Pinpoint the cell where the given text exists, returning its [X, Y] midpoint coordinate. 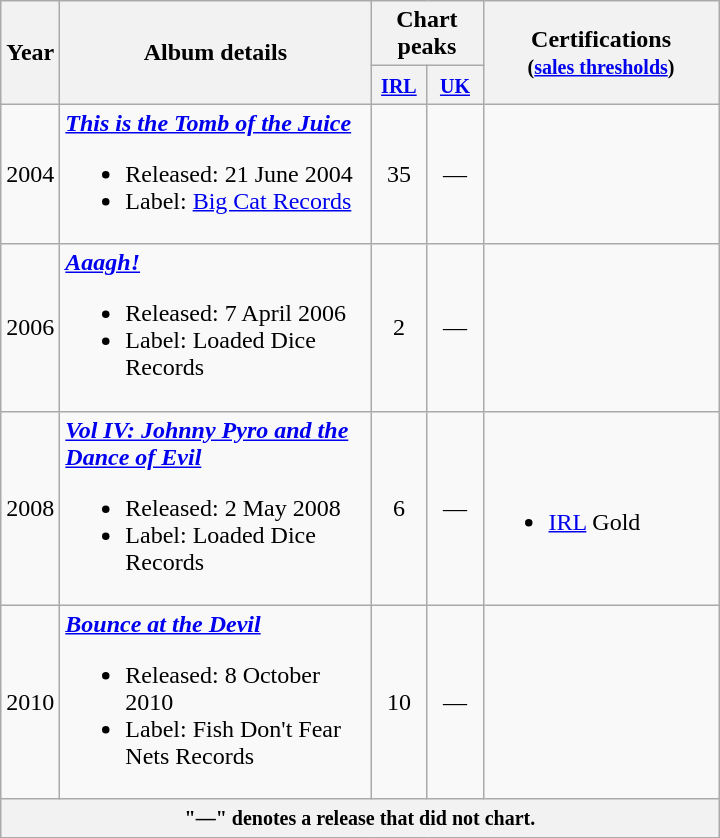
Certifications(sales thresholds) [601, 52]
6 [399, 508]
2006 [30, 328]
2 [399, 328]
35 [399, 174]
Bounce at the DevilReleased: 8 October 2010Label: Fish Don't Fear Nets Records [216, 702]
Aaagh!Released: 7 April 2006Label: Loaded Dice Records [216, 328]
IRL [399, 85]
10 [399, 702]
"—" denotes a release that did not chart. [360, 818]
2004 [30, 174]
Vol IV: Johnny Pyro and the Dance of EvilReleased: 2 May 2008Label: Loaded Dice Records [216, 508]
Year [30, 52]
2010 [30, 702]
UK [455, 85]
This is the Tomb of the JuiceReleased: 21 June 2004Label: Big Cat Records [216, 174]
2008 [30, 508]
IRL Gold [601, 508]
Chart peaks [427, 34]
Album details [216, 52]
